From the cell containing the given text, extract its center point as (x, y) coordinate. 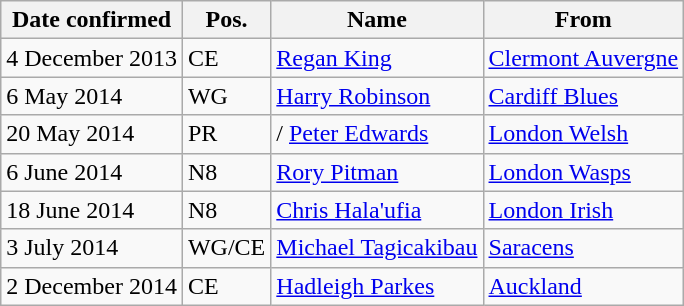
Name (377, 20)
2 December 2014 (92, 286)
Date confirmed (92, 20)
WG/CE (226, 248)
/ Peter Edwards (377, 134)
Auckland (584, 286)
Rory Pitman (377, 172)
Cardiff Blues (584, 96)
PR (226, 134)
6 June 2014 (92, 172)
Pos. (226, 20)
Hadleigh Parkes (377, 286)
London Wasps (584, 172)
Chris Hala'ufia (377, 210)
3 July 2014 (92, 248)
WG (226, 96)
London Welsh (584, 134)
6 May 2014 (92, 96)
4 December 2013 (92, 58)
London Irish (584, 210)
Michael Tagicakibau (377, 248)
20 May 2014 (92, 134)
18 June 2014 (92, 210)
Saracens (584, 248)
Harry Robinson (377, 96)
Clermont Auvergne (584, 58)
From (584, 20)
Regan King (377, 58)
